Provide the [X, Y] coordinate of the cell's center where the given text is located.  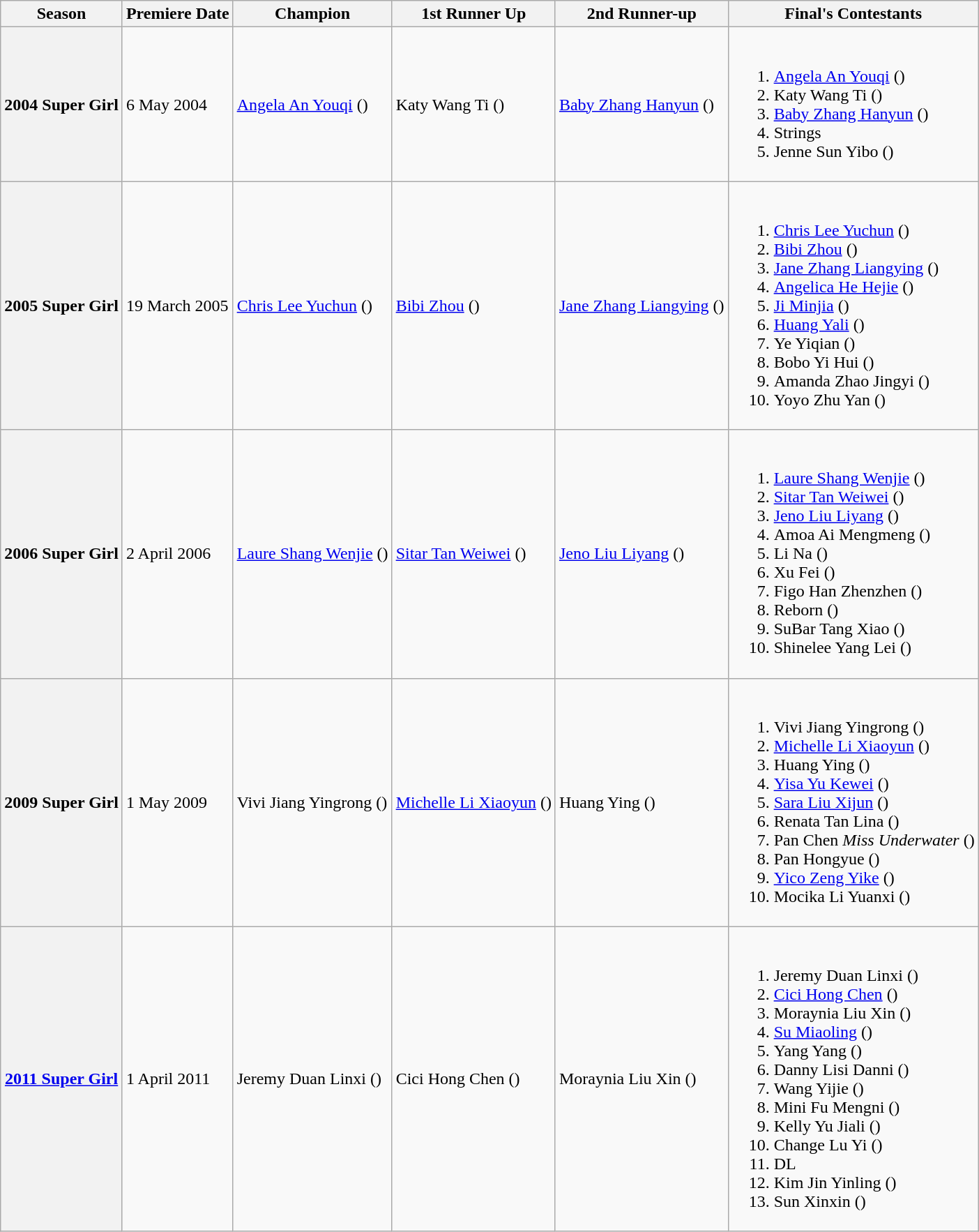
Jeno Liu Liyang () [642, 554]
Huang Ying () [642, 802]
Champion [312, 14]
Premiere Date [177, 14]
Jane Zhang Liangying () [642, 306]
Katy Wang Ti () [473, 105]
1 April 2011 [177, 1079]
Sitar Tan Weiwei () [473, 554]
Moraynia Liu Xin () [642, 1079]
6 May 2004 [177, 105]
2 April 2006 [177, 554]
2nd Runner-up [642, 14]
2006 Super Girl [61, 554]
Cici Hong Chen () [473, 1079]
1st Runner Up [473, 14]
1 May 2009 [177, 802]
Chris Lee Yuchun () [312, 306]
Jeremy Duan Linxi () [312, 1079]
Baby Zhang Hanyun () [642, 105]
Final's Contestants [853, 14]
Angela An Youqi ()Katy Wang Ti ()Baby Zhang Hanyun ()StringsJenne Sun Yibo () [853, 105]
Vivi Jiang Yingrong () [312, 802]
2011 Super Girl [61, 1079]
Season [61, 14]
Bibi Zhou () [473, 306]
19 March 2005 [177, 306]
2009 Super Girl [61, 802]
2005 Super Girl [61, 306]
Laure Shang Wenjie () [312, 554]
2004 Super Girl [61, 105]
Michelle Li Xiaoyun () [473, 802]
Angela An Youqi () [312, 105]
